Capture the cell that displays the provided text and extract its [X, Y] central coordinate. 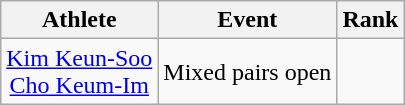
Mixed pairs open [248, 72]
Rank [370, 20]
Kim Keun-SooCho Keum-Im [80, 72]
Event [248, 20]
Athlete [80, 20]
